Output the [x, y] coordinate of the center of the cell containing the given text.  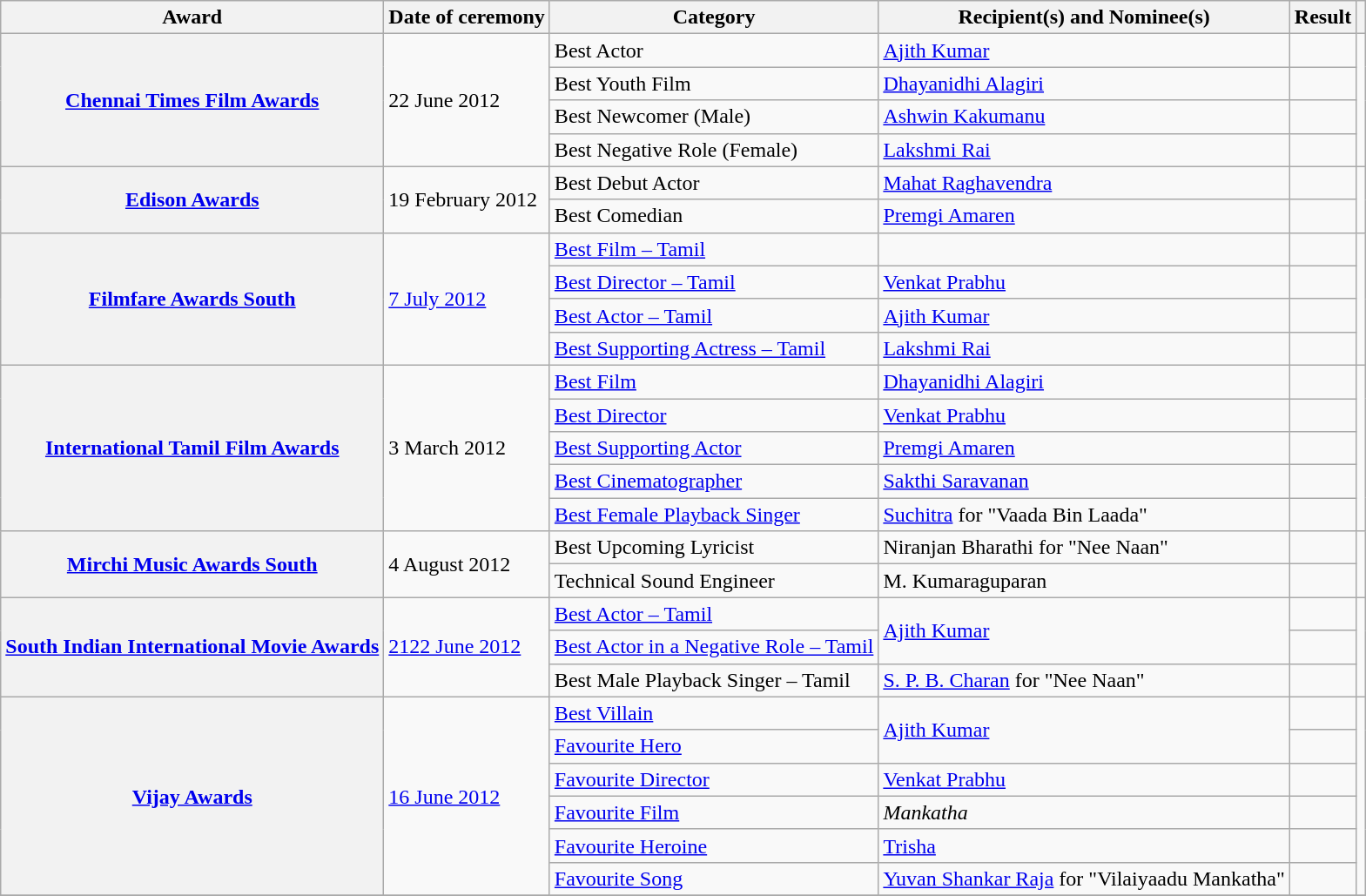
7 July 2012 [467, 299]
Ashwin Kakumanu [1084, 117]
Best Negative Role (Female) [714, 150]
Best Supporting Actor [714, 448]
Best Debut Actor [714, 183]
Best Villain [714, 713]
4 August 2012 [467, 564]
16 June 2012 [467, 796]
M. Kumaraguparan [1084, 581]
19 February 2012 [467, 199]
Best Comedian [714, 216]
22 June 2012 [467, 100]
Niranjan Bharathi for "Nee Naan" [1084, 548]
International Tamil Film Awards [192, 448]
Best Male Playback Singer – Tamil [714, 680]
Mankatha [1084, 812]
Vijay Awards [192, 796]
Sakthi Saravanan [1084, 482]
S. P. B. Charan for "Nee Naan" [1084, 680]
Award [192, 17]
Category [714, 17]
Suchitra for "Vaada Bin Laada" [1084, 515]
Best Actor [714, 51]
Best Director [714, 415]
Yuvan Shankar Raja for "Vilaiyaadu Mankatha" [1084, 879]
Favourite Song [714, 879]
2122 June 2012 [467, 647]
Best Film – Tamil [714, 249]
Filmfare Awards South [192, 299]
Chennai Times Film Awards [192, 100]
Mahat Raghavendra [1084, 183]
Result [1322, 17]
Mirchi Music Awards South [192, 564]
Edison Awards [192, 199]
Favourite Director [714, 779]
Best Upcoming Lyricist [714, 548]
Trisha [1084, 845]
Favourite Heroine [714, 845]
Best Cinematographer [714, 482]
Date of ceremony [467, 17]
3 March 2012 [467, 448]
South Indian International Movie Awards [192, 647]
Best Actor in a Negative Role – Tamil [714, 647]
Best Newcomer (Male) [714, 117]
Best Director – Tamil [714, 282]
Best Film [714, 381]
Technical Sound Engineer [714, 581]
Favourite Film [714, 812]
Best Female Playback Singer [714, 515]
Best Youth Film [714, 84]
Best Supporting Actress – Tamil [714, 348]
Favourite Hero [714, 746]
Recipient(s) and Nominee(s) [1084, 17]
